Capture the cell that displays the provided text and extract its (X, Y) central coordinate. 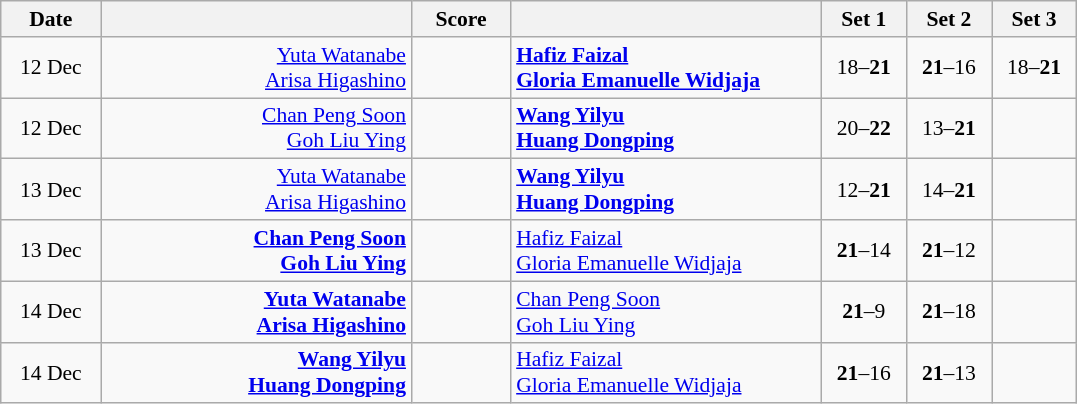
21–9 (864, 312)
12–21 (864, 190)
Set 2 (948, 19)
21–13 (948, 372)
20–22 (864, 128)
Score (461, 19)
21–18 (948, 312)
21–14 (864, 250)
13–21 (948, 128)
Set 1 (864, 19)
Set 3 (1034, 19)
Date (51, 19)
14–21 (948, 190)
21–12 (948, 250)
